Identify which cell holds the provided text, then report its (x, y) central coordinate. 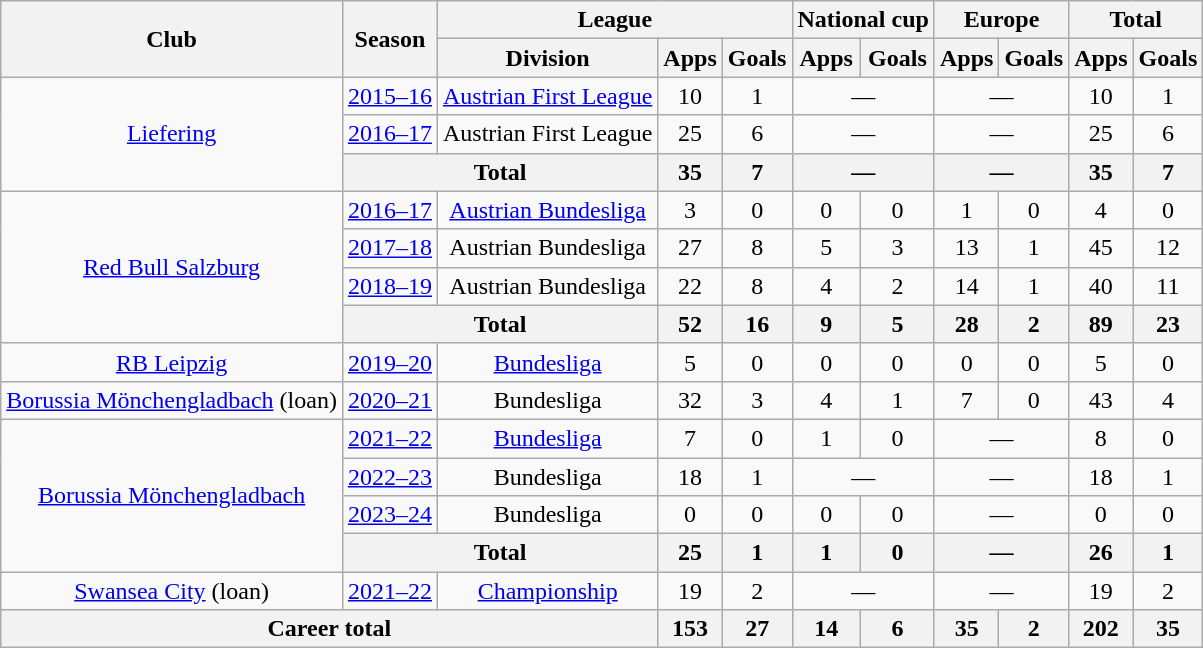
Career total (330, 629)
Division (547, 58)
52 (690, 324)
Red Bull Salzburg (172, 267)
Europe (1001, 20)
2017–18 (390, 248)
2015–16 (390, 96)
23 (1168, 324)
13 (966, 248)
40 (1101, 286)
Borussia Mönchengladbach (loan) (172, 400)
2020–21 (390, 400)
RB Leipzig (172, 362)
45 (1101, 248)
12 (1168, 248)
22 (690, 286)
2018–19 (390, 286)
National cup (863, 20)
26 (1101, 553)
Borussia Mönchengladbach (172, 495)
89 (1101, 324)
2019–20 (390, 362)
43 (1101, 400)
2023–24 (390, 515)
153 (690, 629)
Club (172, 39)
16 (757, 324)
Championship (547, 591)
28 (966, 324)
11 (1168, 286)
Swansea City (loan) (172, 591)
202 (1101, 629)
League (614, 20)
32 (690, 400)
Liefering (172, 134)
9 (826, 324)
2022–23 (390, 477)
Season (390, 39)
